Locate the cell with the specified text and output its (X, Y) center coordinate. 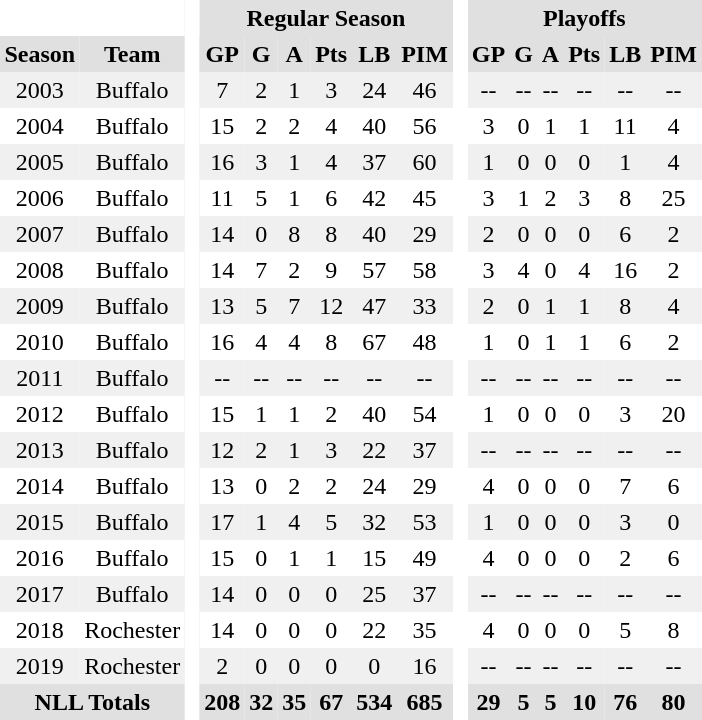
2018 (40, 630)
2017 (40, 594)
57 (374, 270)
33 (425, 306)
60 (425, 162)
80 (674, 702)
208 (222, 702)
2010 (40, 342)
58 (425, 270)
2011 (40, 378)
2009 (40, 306)
17 (222, 522)
20 (674, 414)
42 (374, 198)
2003 (40, 90)
Playoffs (584, 18)
10 (584, 702)
NLL Totals (92, 702)
2005 (40, 162)
2012 (40, 414)
48 (425, 342)
45 (425, 198)
2016 (40, 558)
Regular Season (326, 18)
49 (425, 558)
2007 (40, 234)
2013 (40, 450)
76 (626, 702)
685 (425, 702)
47 (374, 306)
9 (332, 270)
46 (425, 90)
Season (40, 54)
534 (374, 702)
56 (425, 126)
53 (425, 522)
2004 (40, 126)
2019 (40, 666)
2008 (40, 270)
2014 (40, 486)
2015 (40, 522)
54 (425, 414)
2006 (40, 198)
Team (132, 54)
